Pinpoint the cell where the given text exists, returning its [x, y] midpoint coordinate. 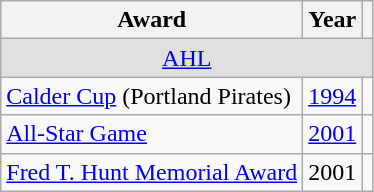
Fred T. Hunt Memorial Award [152, 172]
All-Star Game [152, 134]
Year [332, 20]
1994 [332, 96]
AHL [187, 58]
Calder Cup (Portland Pirates) [152, 96]
Award [152, 20]
